Determine the [x, y] coordinate at the center of the cell enclosing the given text.  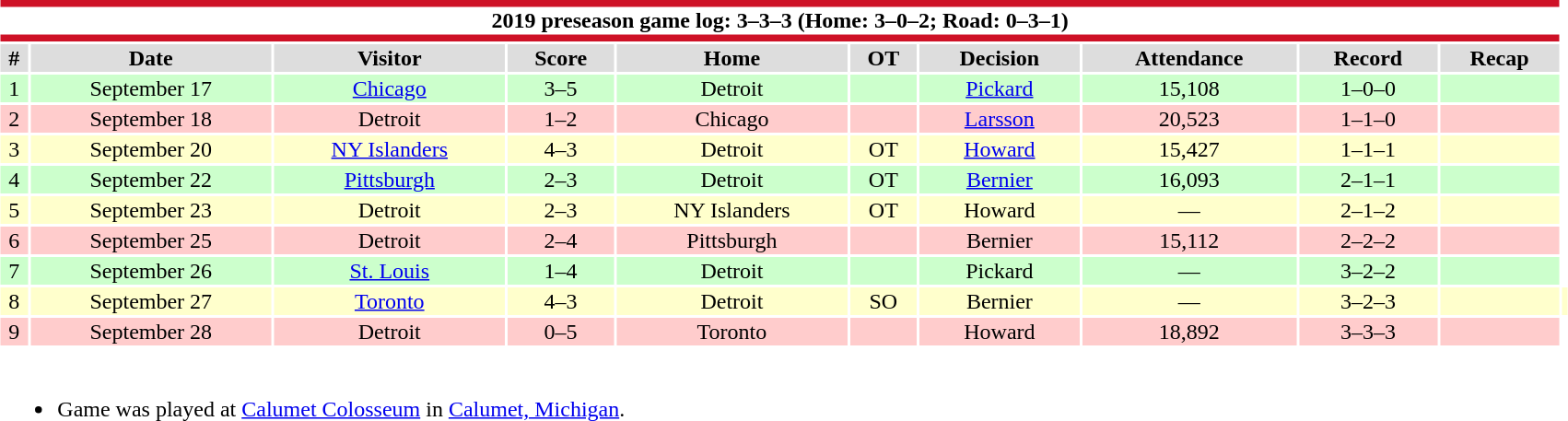
1–2 [561, 119]
7 [15, 271]
18,892 [1188, 332]
St. Louis [390, 271]
2–4 [561, 240]
September 20 [151, 149]
Visitor [390, 58]
5 [15, 210]
2–1–2 [1368, 210]
1–4 [561, 271]
4 [15, 180]
1 [15, 88]
Larsson [999, 119]
20,523 [1188, 119]
3–3–3 [1368, 332]
15,112 [1188, 240]
1–0–0 [1368, 88]
Score [561, 58]
2019 preseason game log: 3–3–3 (Home: 3–0–2; Road: 0–3–1) [780, 20]
September 26 [151, 271]
2 [15, 119]
15,108 [1188, 88]
September 27 [151, 301]
September 25 [151, 240]
3 [15, 149]
8 [15, 301]
September 22 [151, 180]
6 [15, 240]
September 17 [151, 88]
3–2–2 [1368, 271]
2–1–1 [1368, 180]
Recap [1500, 58]
Record [1368, 58]
September 23 [151, 210]
September 18 [151, 119]
September 28 [151, 332]
1–1–1 [1368, 149]
15,427 [1188, 149]
Date [151, 58]
3–5 [561, 88]
Home [731, 58]
3–2–3 [1368, 301]
Attendance [1188, 58]
2–2–2 [1368, 240]
16,093 [1188, 180]
9 [15, 332]
SO [883, 301]
# [15, 58]
Decision [999, 58]
0–5 [561, 332]
1–1–0 [1368, 119]
